Return (X, Y) of the center of cell containing provided text 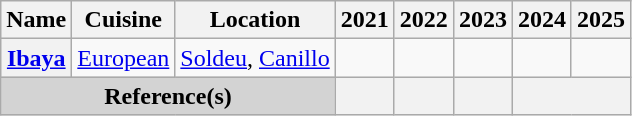
European (124, 58)
2025 (600, 20)
Ibaya (36, 58)
2022 (424, 20)
Cuisine (124, 20)
Soldeu, Canillo (255, 58)
Name (36, 20)
Reference(s) (168, 96)
2021 (364, 20)
2024 (542, 20)
Location (255, 20)
2023 (482, 20)
